Detect which cell encompasses the target text, then output its (x, y) center coordinate. 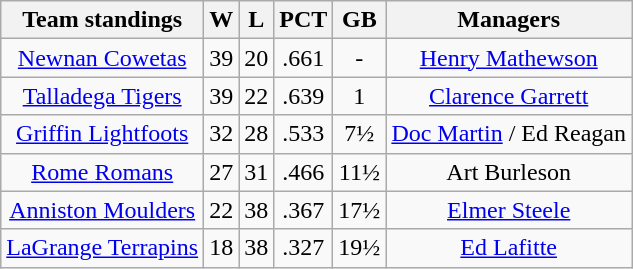
17½ (360, 210)
.661 (304, 58)
Clarence Garrett (509, 96)
Managers (509, 20)
Henry Mathewson (509, 58)
.466 (304, 172)
Talladega Tigers (102, 96)
20 (256, 58)
L (256, 20)
Team standings (102, 20)
Doc Martin / Ed Reagan (509, 134)
1 (360, 96)
Art Burleson (509, 172)
.533 (304, 134)
.327 (304, 248)
11½ (360, 172)
Griffin Lightfoots (102, 134)
- (360, 58)
27 (222, 172)
Elmer Steele (509, 210)
Anniston Moulders (102, 210)
Rome Romans (102, 172)
31 (256, 172)
7½ (360, 134)
LaGrange Terrapins (102, 248)
W (222, 20)
Ed Lafitte (509, 248)
.367 (304, 210)
32 (222, 134)
19½ (360, 248)
28 (256, 134)
.639 (304, 96)
PCT (304, 20)
Newnan Cowetas (102, 58)
18 (222, 248)
GB (360, 20)
